Provide the (x, y) coordinate of the cell's center where the given text is located.  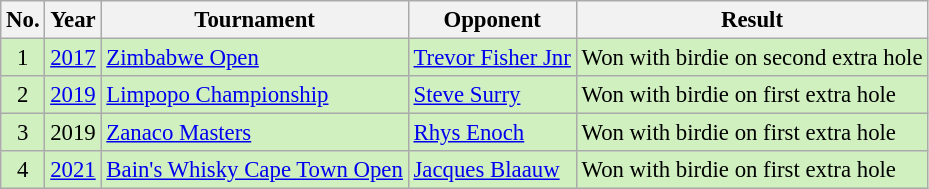
Zanaco Masters (254, 133)
2021 (73, 170)
No. (23, 20)
4 (23, 170)
Year (73, 20)
2017 (73, 58)
Bain's Whisky Cape Town Open (254, 170)
1 (23, 58)
Opponent (492, 20)
Jacques Blaauw (492, 170)
Zimbabwe Open (254, 58)
Steve Surry (492, 95)
Tournament (254, 20)
Result (752, 20)
Rhys Enoch (492, 133)
Won with birdie on second extra hole (752, 58)
Limpopo Championship (254, 95)
2 (23, 95)
3 (23, 133)
Trevor Fisher Jnr (492, 58)
